Determine the [x, y] coordinate at the center of the cell enclosing the given text.  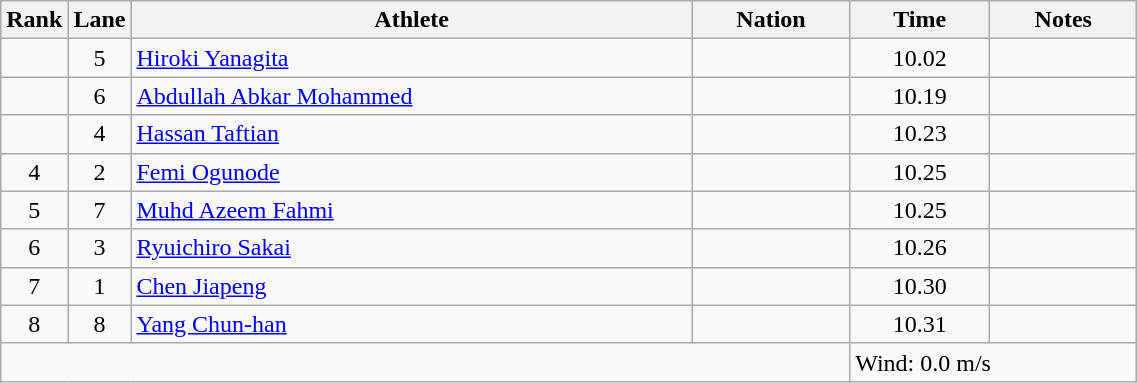
10.02 [920, 58]
10.23 [920, 134]
Time [920, 20]
Nation [770, 20]
Lane [100, 20]
Muhd Azeem Fahmi [412, 210]
Wind: 0.0 m/s [994, 362]
Athlete [412, 20]
10.19 [920, 96]
3 [100, 248]
Yang Chun-han [412, 324]
Hassan Taftian [412, 134]
Abdullah Abkar Mohammed [412, 96]
Rank [34, 20]
Hiroki Yanagita [412, 58]
10.26 [920, 248]
10.30 [920, 286]
Ryuichiro Sakai [412, 248]
2 [100, 172]
Chen Jiapeng [412, 286]
Femi Ogunode [412, 172]
Notes [1064, 20]
10.31 [920, 324]
1 [100, 286]
